For the text-containing cell, return its midpoint in (X, Y) coordinate format. 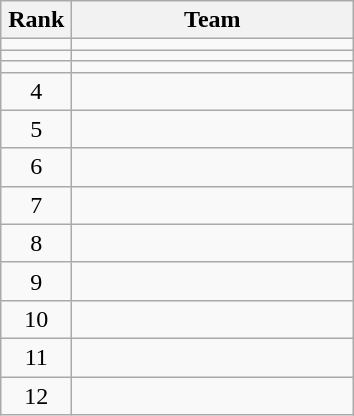
6 (36, 167)
Rank (36, 20)
5 (36, 129)
4 (36, 91)
9 (36, 281)
10 (36, 319)
7 (36, 205)
12 (36, 395)
Team (212, 20)
11 (36, 357)
8 (36, 243)
